Return (X, Y) of the center of cell containing provided text 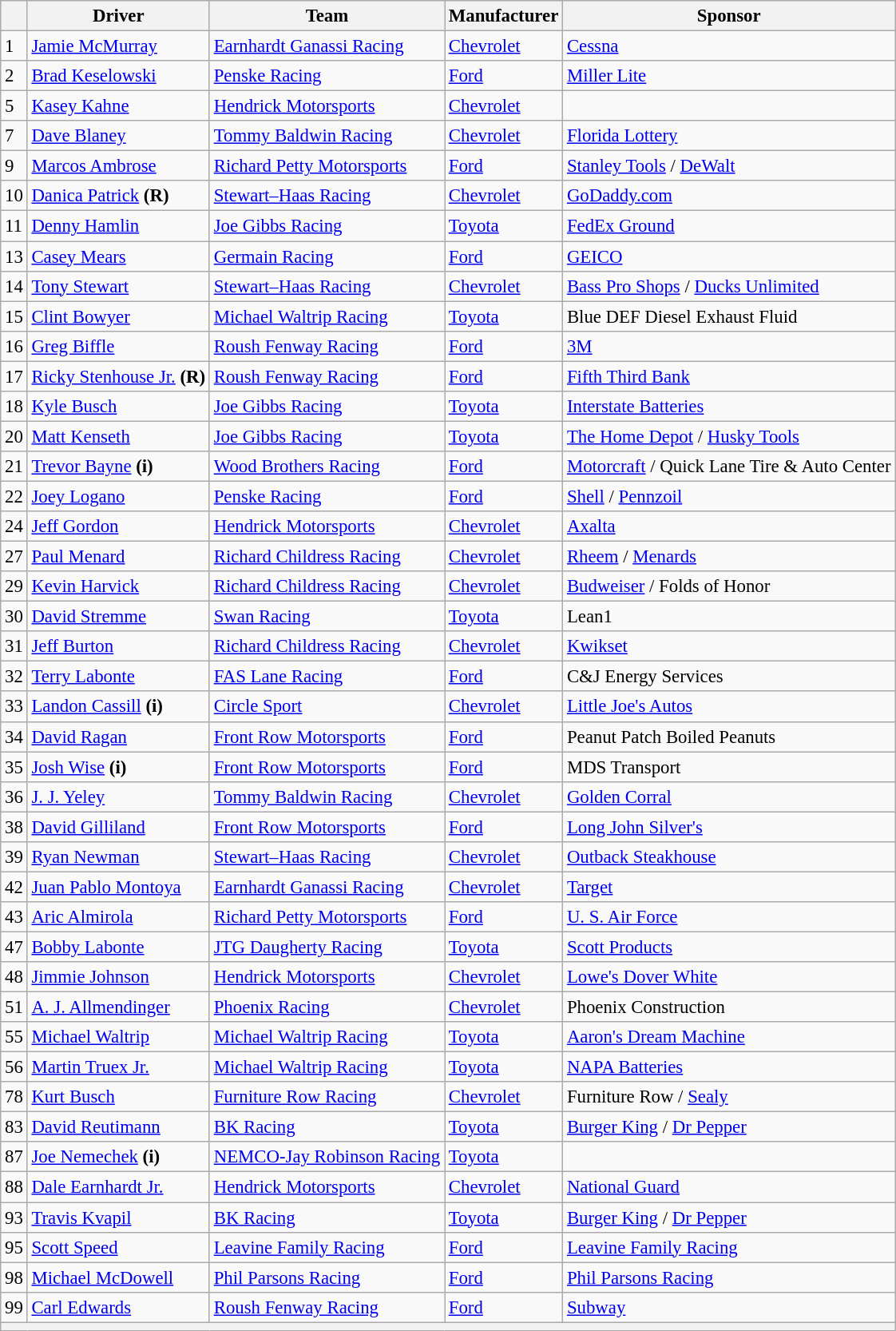
47 (14, 947)
35 (14, 767)
48 (14, 977)
David Gilliland (118, 827)
56 (14, 1067)
Scott Speed (118, 1247)
J. J. Yeley (118, 797)
Trevor Bayne (i) (118, 467)
Budweiser / Folds of Honor (729, 586)
29 (14, 586)
17 (14, 376)
Dale Earnhardt Jr. (118, 1187)
14 (14, 286)
10 (14, 196)
Tony Stewart (118, 286)
2 (14, 76)
Subway (729, 1307)
Germain Racing (327, 256)
16 (14, 346)
Blue DEF Diesel Exhaust Fluid (729, 316)
7 (14, 136)
David Stremme (118, 617)
Denny Hamlin (118, 226)
David Ragan (118, 737)
Joey Logano (118, 496)
31 (14, 646)
Aric Almirola (118, 917)
Lean1 (729, 617)
39 (14, 857)
Matt Kenseth (118, 436)
Michael McDowell (118, 1277)
43 (14, 917)
87 (14, 1158)
Swan Racing (327, 617)
18 (14, 407)
51 (14, 1007)
Kevin Harvick (118, 586)
Peanut Patch Boiled Peanuts (729, 737)
C&J Energy Services (729, 677)
38 (14, 827)
Furniture Row Racing (327, 1097)
Kyle Busch (118, 407)
U. S. Air Force (729, 917)
Phoenix Construction (729, 1007)
20 (14, 436)
Sponsor (729, 16)
24 (14, 526)
Scott Products (729, 947)
11 (14, 226)
Josh Wise (i) (118, 767)
Carl Edwards (118, 1307)
David Reutimann (118, 1127)
The Home Depot / Husky Tools (729, 436)
Rheem / Menards (729, 557)
Shell / Pennzoil (729, 496)
5 (14, 106)
32 (14, 677)
GEICO (729, 256)
FAS Lane Racing (327, 677)
93 (14, 1218)
3M (729, 346)
Jimmie Johnson (118, 977)
Kwikset (729, 646)
Kurt Busch (118, 1097)
1 (14, 46)
FedEx Ground (729, 226)
33 (14, 707)
Aaron's Dream Machine (729, 1037)
Team (327, 16)
Furniture Row / Sealy (729, 1097)
Paul Menard (118, 557)
Jamie McMurray (118, 46)
55 (14, 1037)
22 (14, 496)
Martin Truex Jr. (118, 1067)
Casey Mears (118, 256)
Outback Steakhouse (729, 857)
21 (14, 467)
Interstate Batteries (729, 407)
Circle Sport (327, 707)
GoDaddy.com (729, 196)
Danica Patrick (R) (118, 196)
Juan Pablo Montoya (118, 887)
Clint Bowyer (118, 316)
34 (14, 737)
Landon Cassill (i) (118, 707)
99 (14, 1307)
Ryan Newman (118, 857)
Driver (118, 16)
JTG Daugherty Racing (327, 947)
Stanley Tools / DeWalt (729, 166)
9 (14, 166)
78 (14, 1097)
Axalta (729, 526)
MDS Transport (729, 767)
36 (14, 797)
Terry Labonte (118, 677)
30 (14, 617)
Joe Nemechek (i) (118, 1158)
Brad Keselowski (118, 76)
Little Joe's Autos (729, 707)
Bobby Labonte (118, 947)
Golden Corral (729, 797)
Ricky Stenhouse Jr. (R) (118, 376)
Phoenix Racing (327, 1007)
Wood Brothers Racing (327, 467)
Long John Silver's (729, 827)
Manufacturer (503, 16)
83 (14, 1127)
A. J. Allmendinger (118, 1007)
Kasey Kahne (118, 106)
Florida Lottery (729, 136)
NAPA Batteries (729, 1067)
Jeff Gordon (118, 526)
Greg Biffle (118, 346)
Michael Waltrip (118, 1037)
National Guard (729, 1187)
Lowe's Dover White (729, 977)
Fifth Third Bank (729, 376)
27 (14, 557)
NEMCO-Jay Robinson Racing (327, 1158)
15 (14, 316)
95 (14, 1247)
Jeff Burton (118, 646)
Dave Blaney (118, 136)
Miller Lite (729, 76)
Cessna (729, 46)
Motorcraft / Quick Lane Tire & Auto Center (729, 467)
42 (14, 887)
Travis Kvapil (118, 1218)
98 (14, 1277)
Marcos Ambrose (118, 166)
88 (14, 1187)
Bass Pro Shops / Ducks Unlimited (729, 286)
13 (14, 256)
Target (729, 887)
